Locate the cell with the specified text and output its (x, y) center coordinate. 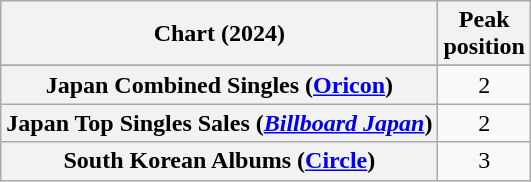
Peakposition (484, 34)
Japan Top Singles Sales (Billboard Japan) (220, 123)
Chart (2024) (220, 34)
3 (484, 161)
South Korean Albums (Circle) (220, 161)
Japan Combined Singles (Oricon) (220, 85)
